Extract the [X, Y] coordinate from the center of the cell holding the provided text.  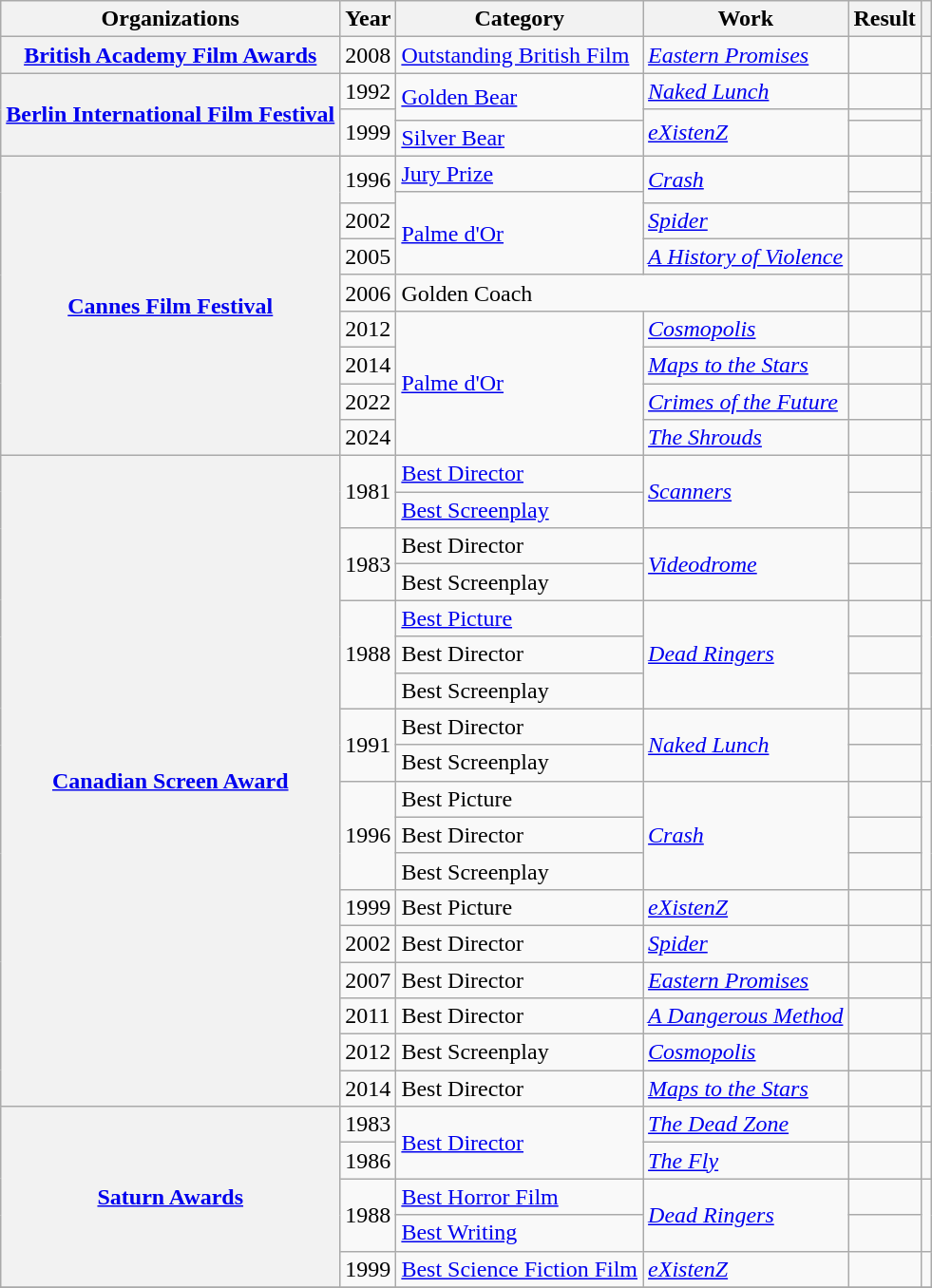
1981 [369, 492]
A Dangerous Method [746, 1016]
The Fly [746, 1161]
1986 [369, 1161]
Year [369, 19]
2005 [369, 256]
2006 [369, 293]
Jury Prize [520, 174]
A History of Violence [746, 256]
Cannes Film Festival [171, 306]
Saturn Awards [171, 1197]
Canadian Screen Award [171, 781]
Videodrome [746, 564]
Category [520, 19]
British Academy Film Awards [171, 55]
Result [884, 19]
Golden Coach [622, 293]
The Shrouds [746, 438]
Work [746, 19]
Outstanding British Film [520, 55]
Berlin International Film Festival [171, 114]
Crimes of the Future [746, 402]
Best Horror Film [520, 1197]
1991 [369, 745]
2024 [369, 438]
1992 [369, 91]
Golden Bear [520, 97]
2011 [369, 1016]
Silver Bear [520, 138]
Scanners [746, 492]
2008 [369, 55]
Organizations [171, 19]
Best Writing [520, 1233]
Best Science Fiction Film [520, 1269]
The Dead Zone [746, 1125]
2022 [369, 402]
2007 [369, 979]
